Search for the cell housing the specified text and yield its (x, y) center coordinate. 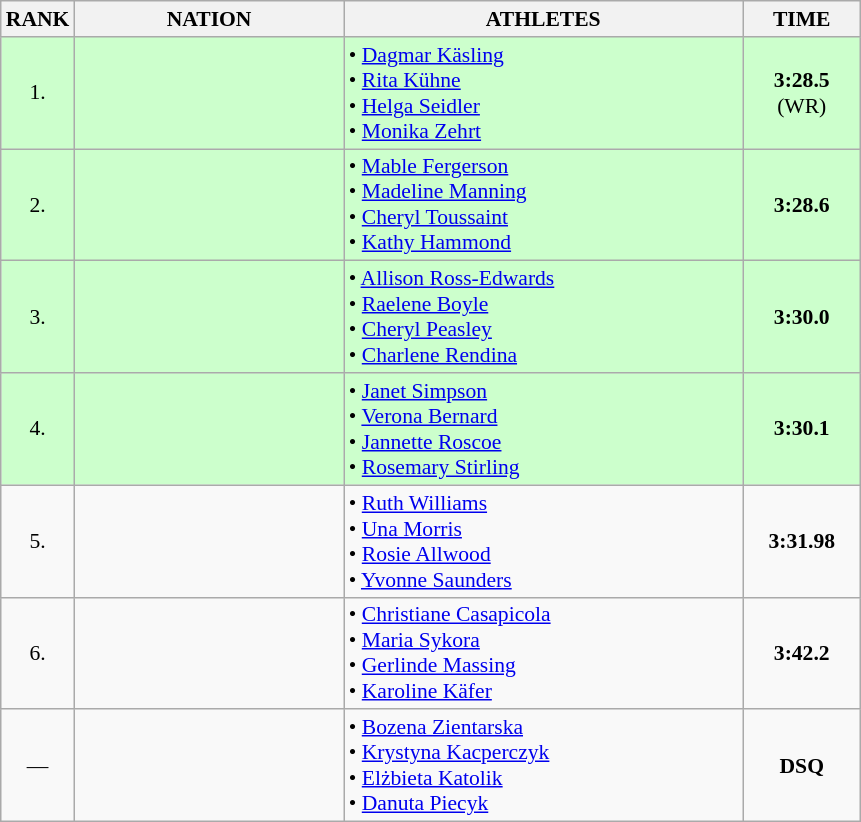
RANK (38, 19)
2. (38, 205)
TIME (802, 19)
3:31.98 (802, 541)
3:42.2 (802, 653)
ATHLETES (544, 19)
3:28.6 (802, 205)
3:30.1 (802, 429)
• Allison Ross-Edwards• Raelene Boyle• Cheryl Peasley• Charlene Rendina (544, 317)
• Janet Simpson • Verona Bernard• Jannette Roscoe• Rosemary Stirling (544, 429)
DSQ (802, 766)
3:30.0 (802, 317)
• Dagmar Käsling• Rita Kühne• Helga Seidler• Monika Zehrt (544, 93)
5. (38, 541)
• Bozena Zientarska• Krystyna Kacperczyk• Elżbieta Katolik• Danuta Piecyk (544, 766)
• Mable Fergerson• Madeline Manning• Cheryl Toussaint• Kathy Hammond (544, 205)
3:28.5(WR) (802, 93)
4. (38, 429)
1. (38, 93)
NATION (208, 19)
— (38, 766)
• Ruth Williams• Una Morris• Rosie Allwood• Yvonne Saunders (544, 541)
3. (38, 317)
• Christiane Casapicola• Maria Sykora• Gerlinde Massing• Karoline Käfer (544, 653)
6. (38, 653)
